For the text-containing cell, return its midpoint in [x, y] coordinate format. 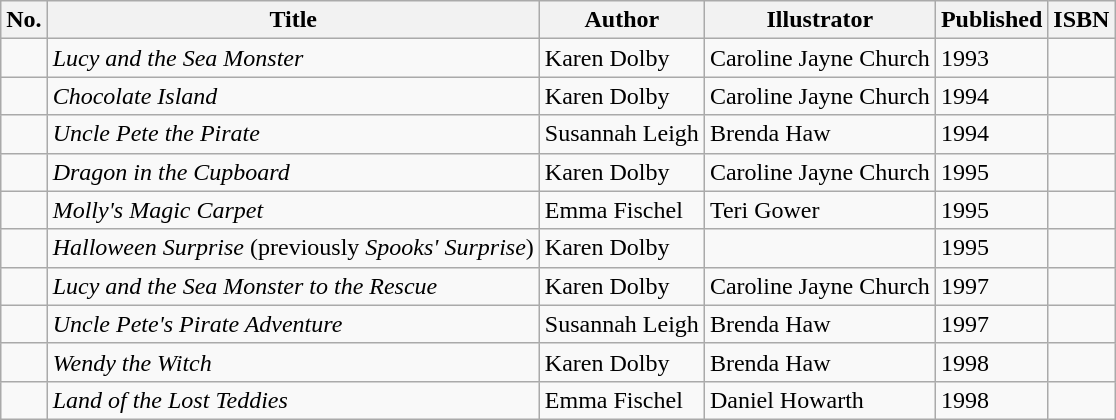
Molly's Magic Carpet [293, 210]
Halloween Surprise (previously Spooks' Surprise) [293, 248]
Wendy the Witch [293, 362]
Dragon in the Cupboard [293, 172]
Author [622, 20]
1993 [991, 58]
Teri Gower [820, 210]
ISBN [1082, 20]
Title [293, 20]
Land of the Lost Teddies [293, 400]
Lucy and the Sea Monster [293, 58]
Published [991, 20]
No. [24, 20]
Lucy and the Sea Monster to the Rescue [293, 286]
Daniel Howarth [820, 400]
Chocolate Island [293, 96]
Uncle Pete's Pirate Adventure [293, 324]
Illustrator [820, 20]
Uncle Pete the Pirate [293, 134]
